From the cell containing the given text, extract its center point as (X, Y) coordinate. 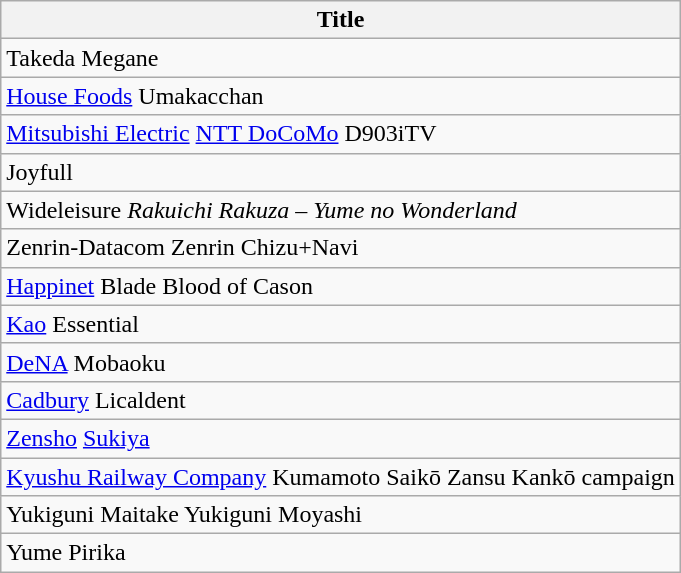
DeNA Mobaoku (341, 362)
Title (341, 20)
Happinet Blade Blood of Cason (341, 286)
Zensho Sukiya (341, 438)
Joyfull (341, 172)
Kao Essential (341, 324)
Yukiguni Maitake Yukiguni Moyashi (341, 515)
Wideleisure Rakuichi Rakuza – Yume no Wonderland (341, 210)
Yume Pirika (341, 553)
Kyushu Railway Company Kumamoto Saikō Zansu Kankō campaign (341, 477)
Zenrin-Datacom Zenrin Chizu+Navi (341, 248)
Mitsubishi Electric NTT DoCoMo D903iTV (341, 134)
Cadbury Licaldent (341, 400)
Takeda Megane (341, 58)
House Foods Umakacchan (341, 96)
